Return (x, y) of the center of cell containing provided text 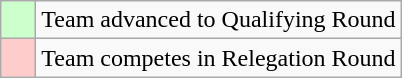
Team advanced to Qualifying Round (218, 20)
Team competes in Relegation Round (218, 58)
